Identify which cell holds the provided text, then report its [x, y] central coordinate. 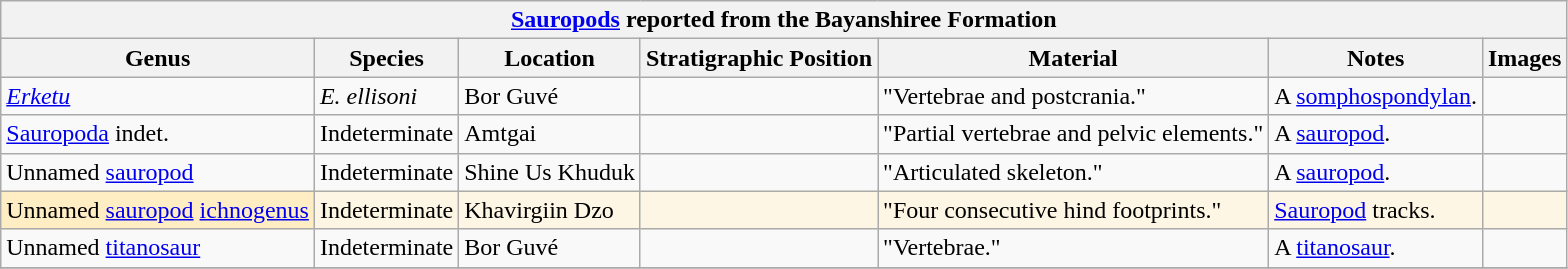
Images [1524, 58]
Sauropoda indet. [158, 134]
Unnamed sauropod [158, 172]
Species [386, 58]
Unnamed titanosaur [158, 248]
A titanosaur. [1376, 248]
Genus [158, 58]
"Vertebrae and postcrania." [1074, 96]
"Articulated skeleton." [1074, 172]
Sauropods reported from the Bayanshiree Formation [784, 20]
Notes [1376, 58]
Erketu [158, 96]
Shine Us Khuduk [550, 172]
Khavirgiin Dzo [550, 210]
A somphospondylan. [1376, 96]
"Four consecutive hind footprints." [1074, 210]
Amtgai [550, 134]
Material [1074, 58]
Sauropod tracks. [1376, 210]
Location [550, 58]
Stratigraphic Position [758, 58]
Unnamed sauropod ichnogenus [158, 210]
E. ellisoni [386, 96]
"Partial vertebrae and pelvic elements." [1074, 134]
"Vertebrae." [1074, 248]
